For the text-containing cell, return its midpoint in (x, y) coordinate format. 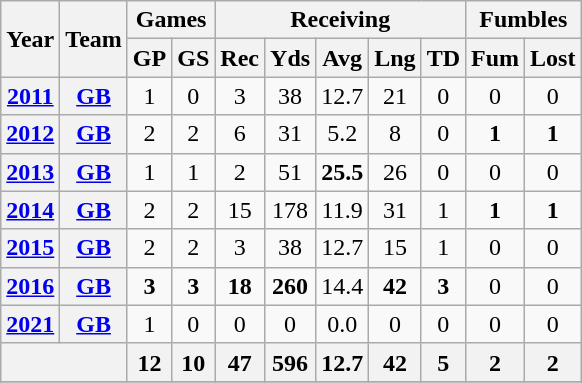
18 (240, 286)
2016 (30, 286)
TD (443, 58)
11.9 (342, 210)
Avg (342, 58)
10 (194, 362)
Yds (290, 58)
Lost (553, 58)
6 (240, 134)
Fumbles (524, 20)
Team (94, 39)
Fum (496, 58)
2011 (30, 96)
Receiving (340, 20)
2013 (30, 172)
2012 (30, 134)
51 (290, 172)
5.2 (342, 134)
Games (170, 20)
2015 (30, 248)
14.4 (342, 286)
5 (443, 362)
12 (149, 362)
GS (194, 58)
47 (240, 362)
8 (395, 134)
21 (395, 96)
2014 (30, 210)
0.0 (342, 324)
Year (30, 39)
596 (290, 362)
178 (290, 210)
2021 (30, 324)
GP (149, 58)
26 (395, 172)
Lng (395, 58)
Rec (240, 58)
260 (290, 286)
25.5 (342, 172)
